Scan for the cell matching the given text and deliver its [x, y] coordinate at center. 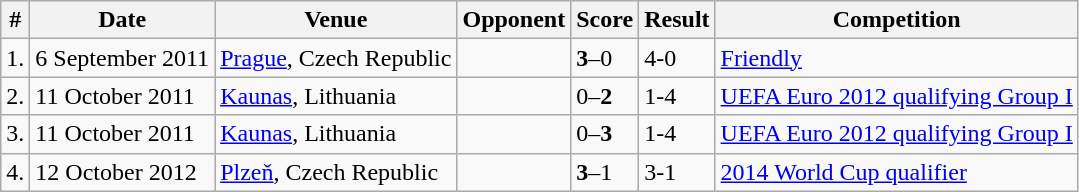
4-0 [677, 58]
4. [16, 172]
Prague, Czech Republic [336, 58]
Opponent [514, 20]
3-1 [677, 172]
Date [122, 20]
3–0 [605, 58]
1. [16, 58]
Score [605, 20]
2. [16, 96]
0–3 [605, 134]
2014 World Cup qualifier [896, 172]
3–1 [605, 172]
Competition [896, 20]
3. [16, 134]
12 October 2012 [122, 172]
Plzeň, Czech Republic [336, 172]
Result [677, 20]
6 September 2011 [122, 58]
Venue [336, 20]
# [16, 20]
Friendly [896, 58]
0–2 [605, 96]
